Return [X, Y] of the center of cell containing provided text 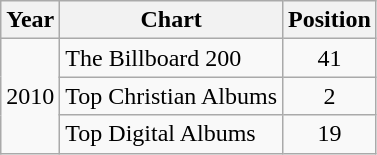
Year [30, 20]
41 [330, 58]
2010 [30, 96]
19 [330, 134]
Position [330, 20]
Top Digital Albums [172, 134]
Chart [172, 20]
The Billboard 200 [172, 58]
2 [330, 96]
Top Christian Albums [172, 96]
